Locate the cell with the specified text and output its [x, y] center coordinate. 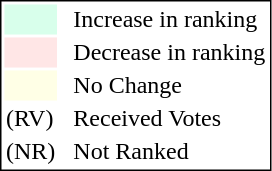
Received Votes [170, 119]
Not Ranked [170, 151]
(NR) [30, 151]
(RV) [30, 119]
Increase in ranking [170, 19]
Decrease in ranking [170, 53]
No Change [170, 85]
